Scan for the cell matching the given text and deliver its (x, y) coordinate at center. 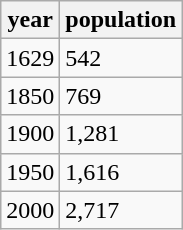
542 (121, 58)
1850 (30, 96)
1950 (30, 172)
1900 (30, 134)
year (30, 20)
1,281 (121, 134)
1,616 (121, 172)
population (121, 20)
769 (121, 96)
1629 (30, 58)
2,717 (121, 210)
2000 (30, 210)
